Provide the [X, Y] coordinate of the cell's center where the given text is located.  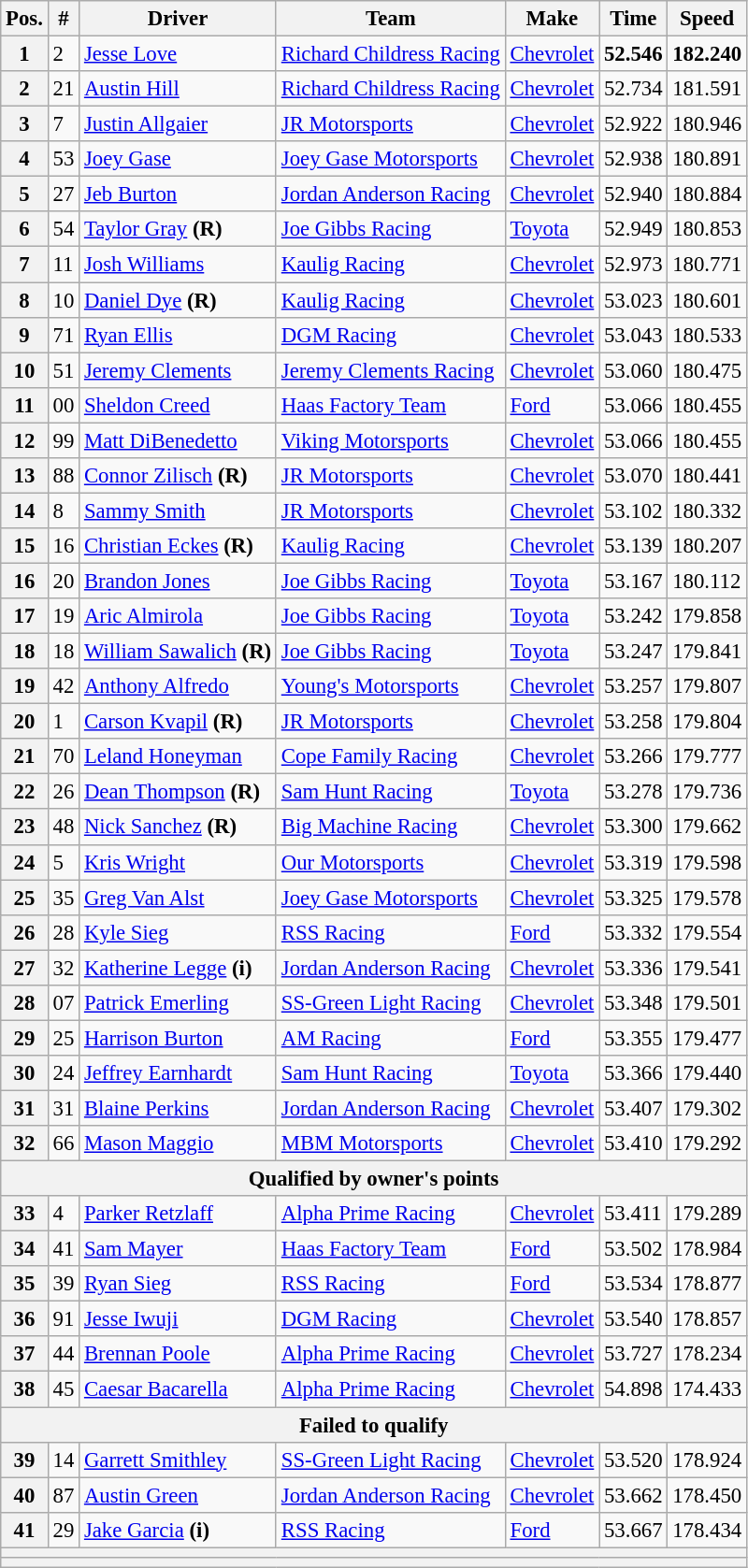
Caesar Bacarella [178, 1389]
Leland Honeyman [178, 756]
# [64, 19]
179.289 [707, 1214]
Jesse Iwuji [178, 1319]
53.502 [634, 1249]
179.807 [707, 686]
180.946 [707, 124]
53.520 [634, 1460]
178.924 [707, 1460]
Brennan Poole [178, 1355]
00 [64, 405]
52.949 [634, 229]
Austin Hill [178, 89]
52.940 [634, 194]
Driver [178, 19]
Justin Allgaier [178, 124]
180.601 [707, 300]
Kris Wright [178, 862]
181.591 [707, 89]
52.973 [634, 265]
Matt DiBenedetto [178, 440]
07 [64, 1003]
180.112 [707, 581]
53.336 [634, 968]
Connor Zilisch (R) [178, 476]
179.777 [707, 756]
179.578 [707, 898]
53.667 [634, 1530]
53.348 [634, 1003]
Sheldon Creed [178, 405]
53.257 [634, 686]
179.440 [707, 1073]
Jesse Love [178, 54]
180.475 [707, 370]
179.292 [707, 1144]
52.546 [634, 54]
Kyle Sieg [178, 932]
45 [64, 1389]
179.804 [707, 722]
William Sawalich (R) [178, 652]
53.540 [634, 1319]
Speed [707, 19]
42 [64, 686]
53.258 [634, 722]
Brandon Jones [178, 581]
87 [64, 1495]
53.411 [634, 1214]
Daniel Dye (R) [178, 300]
180.332 [707, 511]
23 [24, 827]
38 [24, 1389]
Jeffrey Earnhardt [178, 1073]
22 [24, 792]
Cope Family Racing [391, 756]
Nick Sanchez (R) [178, 827]
178.877 [707, 1284]
178.857 [707, 1319]
Mason Maggio [178, 1144]
34 [24, 1249]
Make [552, 19]
3 [24, 124]
30 [24, 1073]
Qualified by owner's points [374, 1179]
53.167 [634, 581]
53.102 [634, 511]
52.938 [634, 159]
53.366 [634, 1073]
53.727 [634, 1355]
53.325 [634, 898]
88 [64, 476]
53.070 [634, 476]
52.734 [634, 89]
54.898 [634, 1389]
178.234 [707, 1355]
33 [24, 1214]
53.247 [634, 652]
180.771 [707, 265]
MBM Motorsports [391, 1144]
178.434 [707, 1530]
53.060 [634, 370]
99 [64, 440]
Team [391, 19]
53.300 [634, 827]
Time [634, 19]
Jeremy Clements Racing [391, 370]
53.139 [634, 546]
66 [64, 1144]
Aric Almirola [178, 616]
Our Motorsports [391, 862]
53.355 [634, 1038]
17 [24, 616]
180.441 [707, 476]
44 [64, 1355]
178.984 [707, 1249]
Jeb Burton [178, 194]
Jeremy Clements [178, 370]
179.554 [707, 932]
179.841 [707, 652]
12 [24, 440]
40 [24, 1495]
52.922 [634, 124]
Young's Motorsports [391, 686]
Big Machine Racing [391, 827]
180.891 [707, 159]
179.662 [707, 827]
Sam Mayer [178, 1249]
91 [64, 1319]
Dean Thompson (R) [178, 792]
51 [64, 370]
Sammy Smith [178, 511]
178.450 [707, 1495]
Harrison Burton [178, 1038]
Greg Van Alst [178, 898]
Carson Kvapil (R) [178, 722]
174.433 [707, 1389]
Blaine Perkins [178, 1108]
AM Racing [391, 1038]
Patrick Emerling [178, 1003]
15 [24, 546]
180.207 [707, 546]
180.853 [707, 229]
53.410 [634, 1144]
37 [24, 1355]
Taylor Gray (R) [178, 229]
53.023 [634, 300]
48 [64, 827]
Austin Green [178, 1495]
Garrett Smithley [178, 1460]
Parker Retzlaff [178, 1214]
Joey Gase [178, 159]
Josh Williams [178, 265]
Viking Motorsports [391, 440]
180.533 [707, 335]
Ryan Sieg [178, 1284]
Katherine Legge (i) [178, 968]
13 [24, 476]
179.736 [707, 792]
Christian Eckes (R) [178, 546]
53.662 [634, 1495]
54 [64, 229]
179.501 [707, 1003]
53.319 [634, 862]
53 [64, 159]
53.332 [634, 932]
180.884 [707, 194]
179.477 [707, 1038]
53.266 [634, 756]
70 [64, 756]
Ryan Ellis [178, 335]
53.043 [634, 335]
71 [64, 335]
Failed to qualify [374, 1425]
6 [24, 229]
182.240 [707, 54]
Pos. [24, 19]
9 [24, 335]
53.534 [634, 1284]
179.541 [707, 968]
53.278 [634, 792]
179.598 [707, 862]
179.858 [707, 616]
Anthony Alfredo [178, 686]
36 [24, 1319]
Jake Garcia (i) [178, 1530]
53.407 [634, 1108]
53.242 [634, 616]
179.302 [707, 1108]
